From the cell containing the given text, extract its center point as [x, y] coordinate. 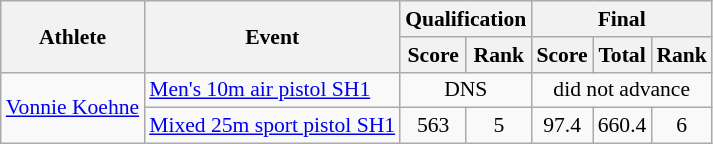
97.4 [562, 126]
Athlete [72, 36]
6 [682, 126]
did not advance [622, 90]
Final [622, 19]
Total [622, 55]
DNS [466, 90]
5 [498, 126]
660.4 [622, 126]
Qualification [466, 19]
Event [272, 36]
Men's 10m air pistol SH1 [272, 90]
Vonnie Koehne [72, 108]
Mixed 25m sport pistol SH1 [272, 126]
563 [433, 126]
